Locate the cell with the specified text and output its (x, y) center coordinate. 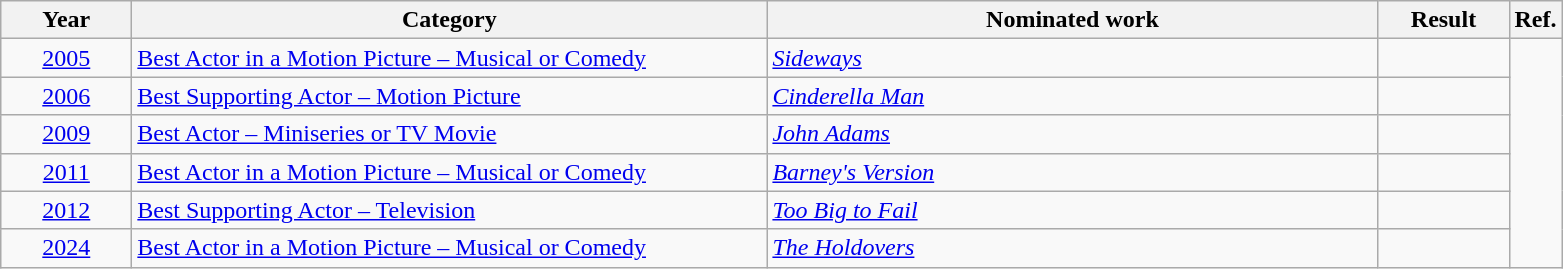
Cinderella Man (1072, 96)
2024 (66, 248)
Category (450, 20)
Too Big to Fail (1072, 210)
Barney's Version (1072, 172)
Best Supporting Actor – Motion Picture (450, 96)
2012 (66, 210)
2009 (66, 134)
Year (66, 20)
Sideways (1072, 58)
Nominated work (1072, 20)
Best Supporting Actor – Television (450, 210)
Best Actor – Miniseries or TV Movie (450, 134)
Result (1444, 20)
2011 (66, 172)
The Holdovers (1072, 248)
John Adams (1072, 134)
2005 (66, 58)
Ref. (1536, 20)
2006 (66, 96)
